Return the (X, Y) coordinate for the center point of the cell that contains the specified text.  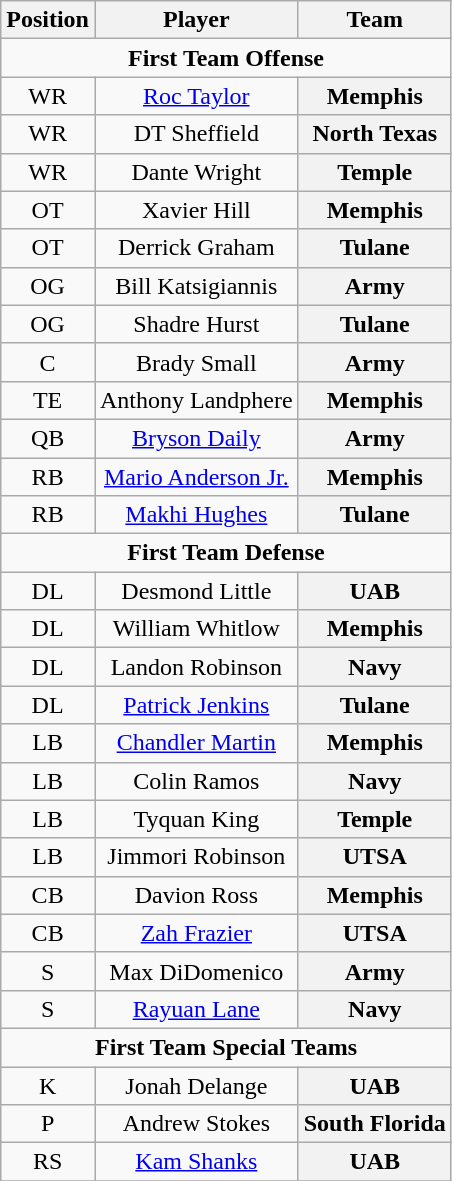
William Whitlow (196, 629)
South Florida (374, 1124)
RS (48, 1162)
Colin Ramos (196, 781)
Davion Ross (196, 895)
Tyquan King (196, 819)
Derrick Graham (196, 248)
Position (48, 20)
Max DiDomenico (196, 971)
Jimmori Robinson (196, 857)
Anthony Landphere (196, 400)
DT Sheffield (196, 134)
TE (48, 400)
Brady Small (196, 362)
First Team Defense (226, 553)
Chandler Martin (196, 743)
First Team Offense (226, 58)
Desmond Little (196, 591)
P (48, 1124)
Landon Robinson (196, 667)
Kam Shanks (196, 1162)
Bill Katsigiannis (196, 286)
Patrick Jenkins (196, 705)
Rayuan Lane (196, 1009)
QB (48, 438)
Team (374, 20)
First Team Special Teams (226, 1047)
Zah Frazier (196, 933)
Dante Wright (196, 172)
North Texas (374, 134)
Makhi Hughes (196, 515)
Bryson Daily (196, 438)
Jonah Delange (196, 1085)
Xavier Hill (196, 210)
Andrew Stokes (196, 1124)
K (48, 1085)
C (48, 362)
Shadre Hurst (196, 324)
Player (196, 20)
Roc Taylor (196, 96)
Mario Anderson Jr. (196, 477)
